Locate the cell with the specified text and output its (X, Y) center coordinate. 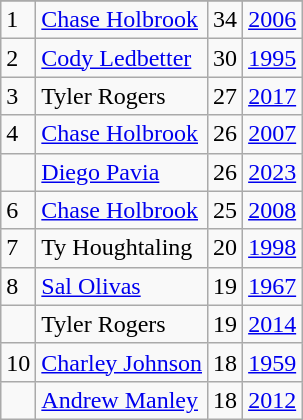
1995 (272, 58)
Cody Ledbetter (122, 58)
1 (18, 20)
3 (18, 96)
25 (226, 210)
10 (18, 362)
30 (226, 58)
Ty Houghtaling (122, 248)
1967 (272, 286)
2012 (272, 400)
Charley Johnson (122, 362)
Andrew Manley (122, 400)
1998 (272, 248)
2008 (272, 210)
2007 (272, 134)
20 (226, 248)
1959 (272, 362)
2 (18, 58)
2017 (272, 96)
2006 (272, 20)
Diego Pavia (122, 172)
2023 (272, 172)
2014 (272, 324)
8 (18, 286)
4 (18, 134)
27 (226, 96)
7 (18, 248)
34 (226, 20)
Sal Olivas (122, 286)
6 (18, 210)
